Find where the given text appears and provide that cell's center as [X, Y] coordinate. 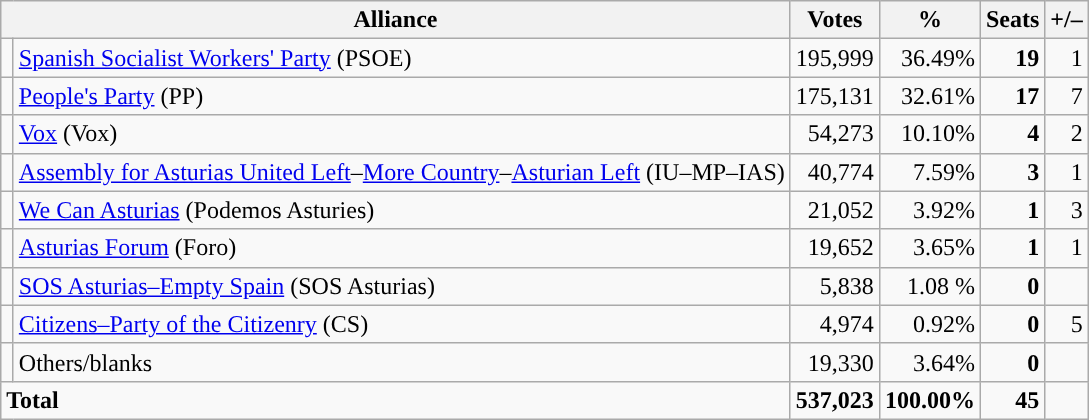
3.64% [930, 362]
19,652 [834, 248]
Seats [1012, 20]
Asturias Forum (Foro) [402, 248]
Citizens–Party of the Citizenry (CS) [402, 324]
People's Party (PP) [402, 96]
19 [1012, 58]
54,273 [834, 134]
10.10% [930, 134]
We Can Asturias (Podemos Asturies) [402, 210]
1.08 % [930, 286]
19,330 [834, 362]
+/– [1066, 20]
3.65% [930, 248]
5 [1066, 324]
175,131 [834, 96]
100.00% [930, 400]
3.92% [930, 210]
21,052 [834, 210]
32.61% [930, 96]
7.59% [930, 172]
0.92% [930, 324]
2 [1066, 134]
Alliance [396, 20]
Others/blanks [402, 362]
Assembly for Asturias United Left–More Country–Asturian Left (IU–MP–IAS) [402, 172]
36.49% [930, 58]
17 [1012, 96]
537,023 [834, 400]
4,974 [834, 324]
Total [396, 400]
SOS Asturias–Empty Spain (SOS Asturias) [402, 286]
Votes [834, 20]
4 [1012, 134]
7 [1066, 96]
Spanish Socialist Workers' Party (PSOE) [402, 58]
% [930, 20]
40,774 [834, 172]
45 [1012, 400]
5,838 [834, 286]
195,999 [834, 58]
Vox (Vox) [402, 134]
